Pinpoint the cell where the given text exists, returning its (x, y) midpoint coordinate. 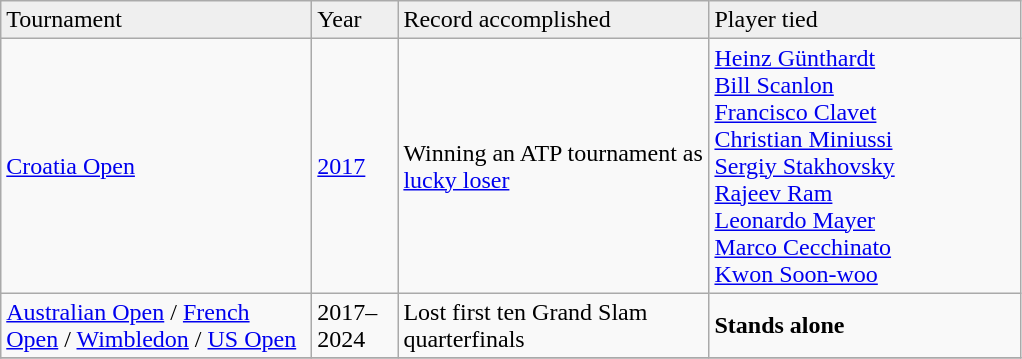
Tournament (156, 20)
Winning an ATP tournament as lucky loser (554, 166)
Player tied (864, 20)
Lost first ten Grand Slam quarterfinals (554, 326)
2017–2024 (355, 326)
Year (355, 20)
Croatia Open (156, 166)
Heinz GünthardtBill ScanlonFrancisco ClavetChristian MiniussiSergiy StakhovskyRajeev RamLeonardo MayerMarco CecchinatoKwon Soon-woo (864, 166)
Australian Open / French Open / Wimbledon / US Open (156, 326)
2017 (355, 166)
Stands alone (864, 326)
Record accomplished (554, 20)
